Return the [x, y] coordinate for the center point of the cell that contains the specified text.  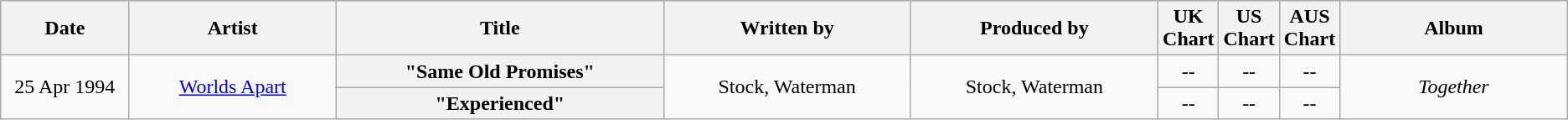
25 Apr 1994 [65, 87]
Artist [233, 29]
"Experienced" [500, 103]
US Chart [1249, 29]
Produced by [1034, 29]
Together [1454, 87]
"Same Old Promises" [500, 71]
Date [65, 29]
Written by [787, 29]
UK Chart [1189, 29]
AUS Chart [1309, 29]
Album [1454, 29]
Worlds Apart [233, 87]
Title [500, 29]
